Extract the (x, y) coordinate from the center of the cell holding the provided text.  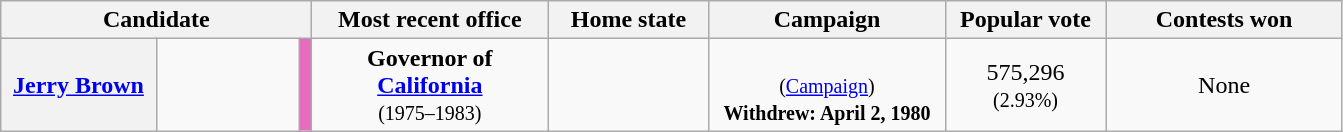
Contests won (1224, 20)
Candidate (156, 20)
Popular vote (1026, 20)
Jerry Brown (78, 85)
Most recent office (430, 20)
None (1224, 85)
575,296(2.93%) (1026, 85)
Campaign (827, 20)
Governor ofCalifornia(1975–1983) (430, 85)
(Campaign)Withdrew: April 2, 1980 (827, 85)
Home state (628, 20)
